For the text-containing cell, return its midpoint in [x, y] coordinate format. 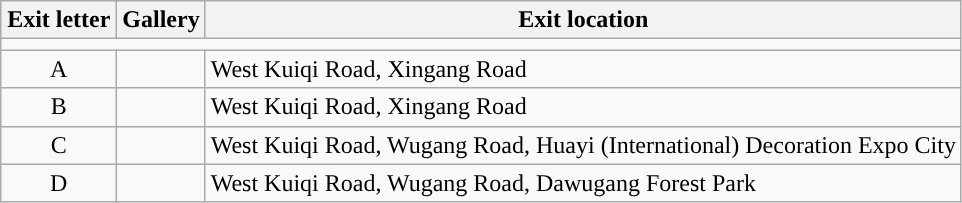
Exit letter [59, 20]
West Kuiqi Road, Wugang Road, Huayi (International) Decoration Expo City [583, 145]
Gallery [161, 20]
A [59, 69]
C [59, 145]
B [59, 107]
Exit location [583, 20]
West Kuiqi Road, Wugang Road, Dawugang Forest Park [583, 183]
D [59, 183]
